Capture the cell that displays the provided text and extract its [X, Y] central coordinate. 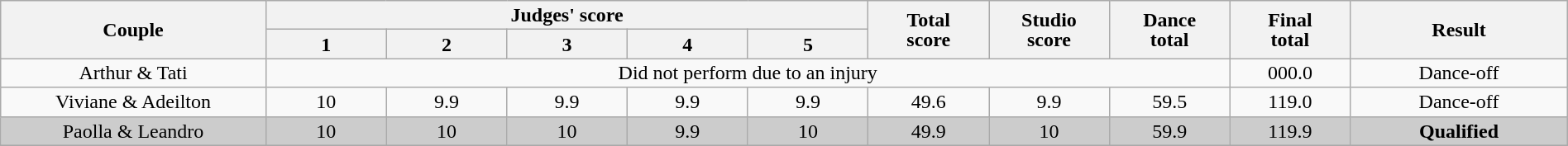
2 [447, 45]
Viviane & Adeilton [134, 102]
Totalscore [929, 30]
Finaltotal [1290, 30]
Qualified [1459, 130]
5 [808, 45]
Arthur & Tati [134, 73]
000.0 [1290, 73]
Result [1459, 30]
4 [687, 45]
49.9 [929, 130]
1 [326, 45]
Studioscore [1049, 30]
Judges' score [567, 15]
49.6 [929, 102]
Dancetotal [1169, 30]
Paolla & Leandro [134, 130]
Couple [134, 30]
Did not perform due to an injury [748, 73]
59.5 [1169, 102]
59.9 [1169, 130]
119.0 [1290, 102]
119.9 [1290, 130]
3 [567, 45]
